Pinpoint the cell where the given text exists, returning its [x, y] midpoint coordinate. 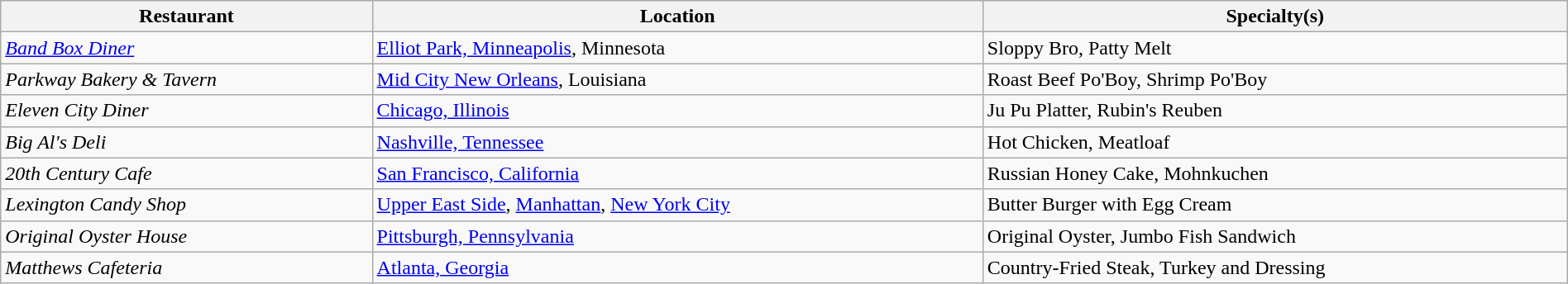
Upper East Side, Manhattan, New York City [677, 205]
Lexington Candy Shop [187, 205]
Chicago, Illinois [677, 111]
Russian Honey Cake, Mohnkuchen [1275, 173]
Restaurant [187, 17]
Roast Beef Po'Boy, Shrimp Po'Boy [1275, 79]
Butter Burger with Egg Cream [1275, 205]
Band Box Diner [187, 48]
Hot Chicken, Meatloaf [1275, 142]
20th Century Cafe [187, 173]
Sloppy Bro, Patty Melt [1275, 48]
Big Al's Deli [187, 142]
Ju Pu Platter, Rubin's Reuben [1275, 111]
Pittsburgh, Pennsylvania [677, 236]
Original Oyster, Jumbo Fish Sandwich [1275, 236]
Eleven City Diner [187, 111]
Country-Fried Steak, Turkey and Dressing [1275, 267]
Location [677, 17]
Matthews Cafeteria [187, 267]
Atlanta, Georgia [677, 267]
Nashville, Tennessee [677, 142]
Mid City New Orleans, Louisiana [677, 79]
Parkway Bakery & Tavern [187, 79]
San Francisco, California [677, 173]
Elliot Park, Minneapolis, Minnesota [677, 48]
Specialty(s) [1275, 17]
Original Oyster House [187, 236]
